Capture the cell that displays the provided text and extract its [X, Y] central coordinate. 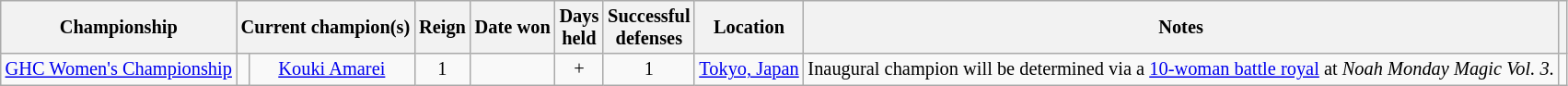
Inaugural champion will be determined via a 10-woman battle royal at Noah Monday Magic Vol. 3. [1181, 69]
Championship [119, 27]
Reign [442, 27]
Current champion(s) [326, 27]
Notes [1181, 27]
Tokyo, Japan [749, 69]
Location [749, 27]
+ [580, 69]
GHC Women's Championship [119, 69]
Successfuldefenses [648, 27]
Daysheld [580, 27]
Kouki Amarei [332, 69]
Date won [513, 27]
